Search for the cell housing the specified text and yield its [X, Y] center coordinate. 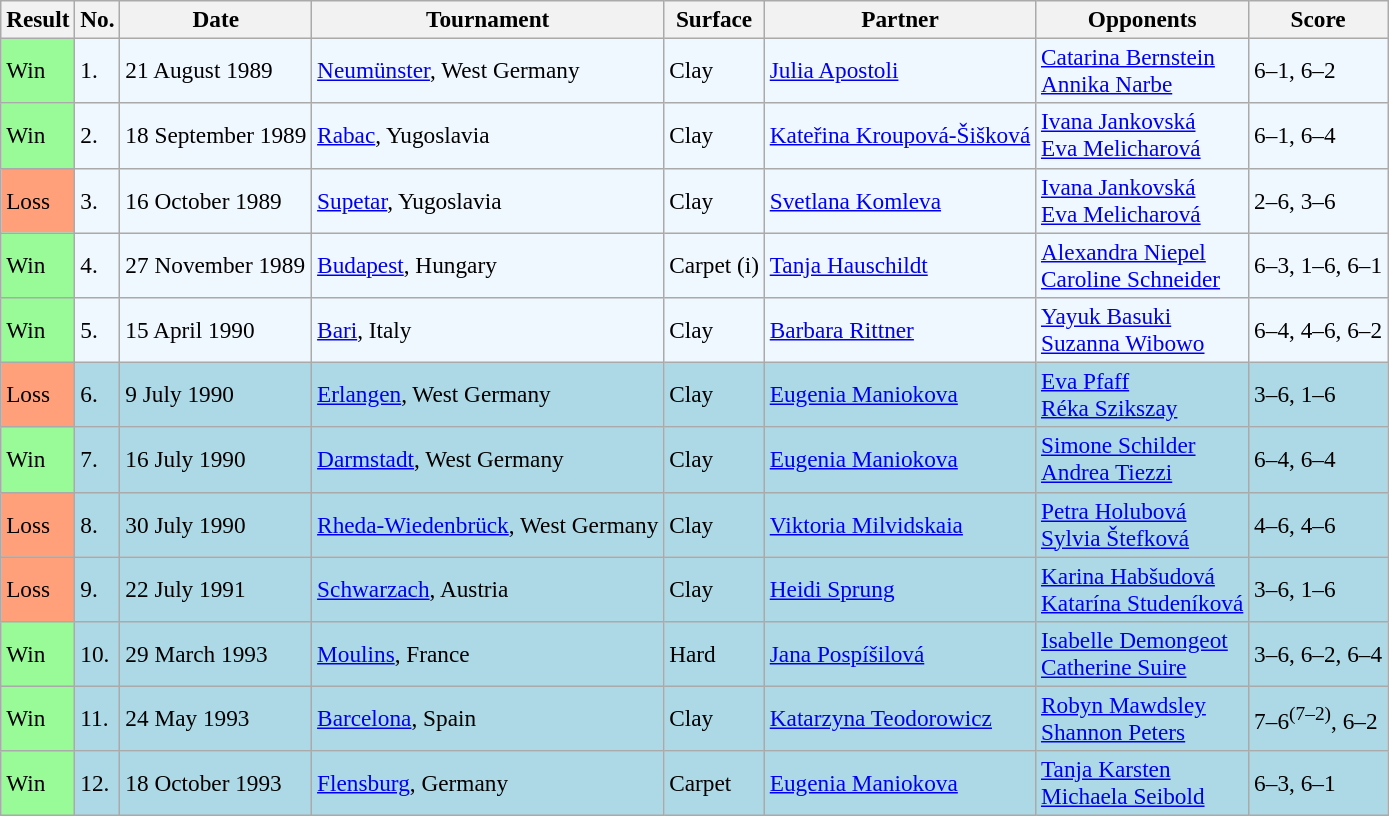
4–6, 4–6 [1318, 524]
Svetlana Komleva [900, 200]
21 August 1989 [216, 70]
Darmstadt, West Germany [488, 460]
Budapest, Hungary [488, 264]
Schwarzach, Austria [488, 588]
Score [1318, 19]
Carpet [714, 784]
Partner [900, 19]
Supetar, Yugoslavia [488, 200]
16 July 1990 [216, 460]
Eva Pfaff Réka Szikszay [1142, 394]
30 July 1990 [216, 524]
6–3, 6–1 [1318, 784]
Result [38, 19]
No. [98, 19]
Heidi Sprung [900, 588]
18 September 1989 [216, 136]
Katarzyna Teodorowicz [900, 718]
12. [98, 784]
Karina Habšudová Katarína Studeníková [1142, 588]
Petra Holubová Sylvia Štefková [1142, 524]
22 July 1991 [216, 588]
2–6, 3–6 [1318, 200]
Flensburg, Germany [488, 784]
Jana Pospíšilová [900, 654]
9 July 1990 [216, 394]
Robyn Mawdsley Shannon Peters [1142, 718]
Date [216, 19]
Bari, Italy [488, 330]
Moulins, France [488, 654]
Carpet (i) [714, 264]
6–1, 6–2 [1318, 70]
Tanja Hauschildt [900, 264]
Catarina Bernstein Annika Narbe [1142, 70]
18 October 1993 [216, 784]
2. [98, 136]
7–6(7–2), 6–2 [1318, 718]
15 April 1990 [216, 330]
10. [98, 654]
3–6, 6–2, 6–4 [1318, 654]
27 November 1989 [216, 264]
7. [98, 460]
24 May 1993 [216, 718]
Barcelona, Spain [488, 718]
Tanja Karsten Michaela Seibold [1142, 784]
Tournament [488, 19]
6–3, 1–6, 6–1 [1318, 264]
11. [98, 718]
Alexandra Niepel Caroline Schneider [1142, 264]
4. [98, 264]
6. [98, 394]
Kateřina Kroupová-Šišková [900, 136]
6–4, 4–6, 6–2 [1318, 330]
6–4, 6–4 [1318, 460]
Neumünster, West Germany [488, 70]
Rabac, Yugoslavia [488, 136]
Barbara Rittner [900, 330]
Simone Schilder Andrea Tiezzi [1142, 460]
Rheda-Wiedenbrück, West Germany [488, 524]
1. [98, 70]
16 October 1989 [216, 200]
Erlangen, West Germany [488, 394]
9. [98, 588]
Julia Apostoli [900, 70]
Surface [714, 19]
5. [98, 330]
Isabelle Demongeot Catherine Suire [1142, 654]
8. [98, 524]
Viktoria Milvidskaia [900, 524]
Yayuk Basuki Suzanna Wibowo [1142, 330]
29 March 1993 [216, 654]
Hard [714, 654]
3. [98, 200]
Opponents [1142, 19]
6–1, 6–4 [1318, 136]
